Search for the cell housing the specified text and yield its [X, Y] center coordinate. 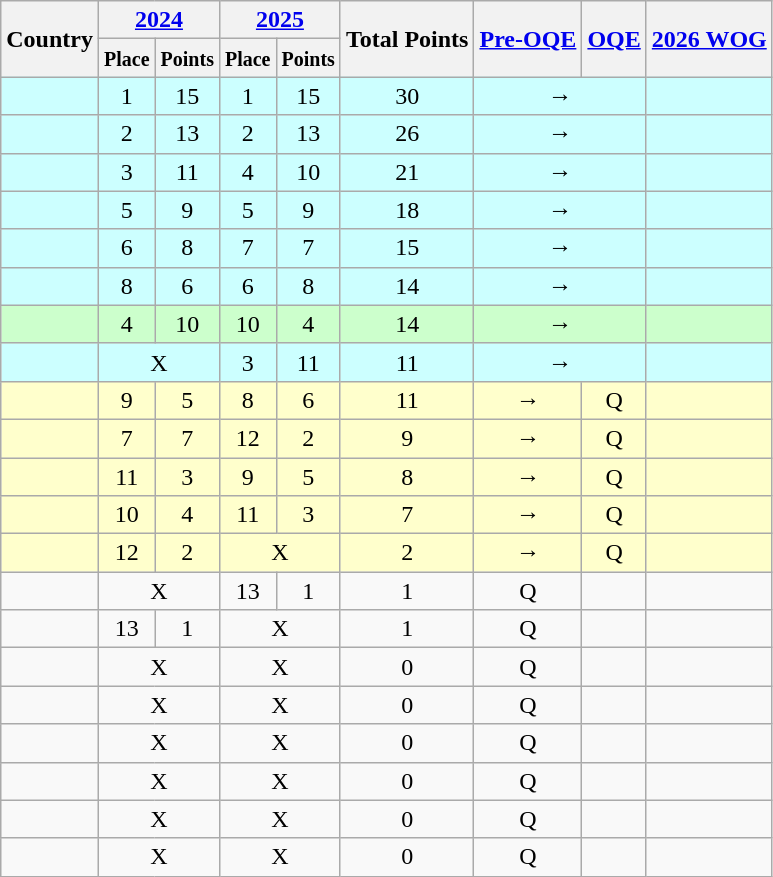
Pre-OQE [528, 39]
Country [50, 39]
Total Points [407, 39]
30 [407, 96]
18 [407, 210]
2024 [158, 20]
21 [407, 172]
OQE [614, 39]
26 [407, 134]
2026 WOG [709, 39]
2025 [280, 20]
